Provide the (X, Y) coordinate of the cell's center where the given text is located.  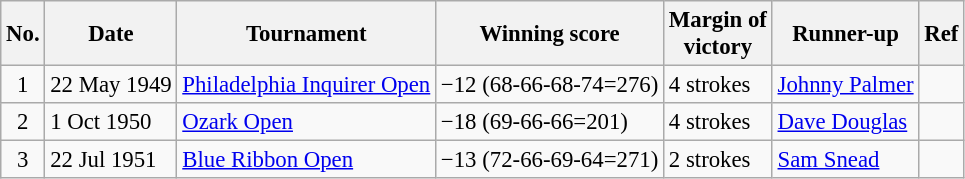
Blue Ribbon Open (306, 160)
22 Jul 1951 (111, 160)
22 May 1949 (111, 85)
2 (23, 122)
Winning score (550, 34)
No. (23, 34)
Margin ofvictory (718, 34)
Tournament (306, 34)
3 (23, 160)
Philadelphia Inquirer Open (306, 85)
2 strokes (718, 160)
−12 (68-66-68-74=276) (550, 85)
Johnny Palmer (846, 85)
Date (111, 34)
Sam Snead (846, 160)
1 Oct 1950 (111, 122)
Ref (942, 34)
−13 (72-66-69-64=271) (550, 160)
1 (23, 85)
−18 (69-66-66=201) (550, 122)
Dave Douglas (846, 122)
Runner-up (846, 34)
Ozark Open (306, 122)
